Locate the cell with the specified text and output its [x, y] center coordinate. 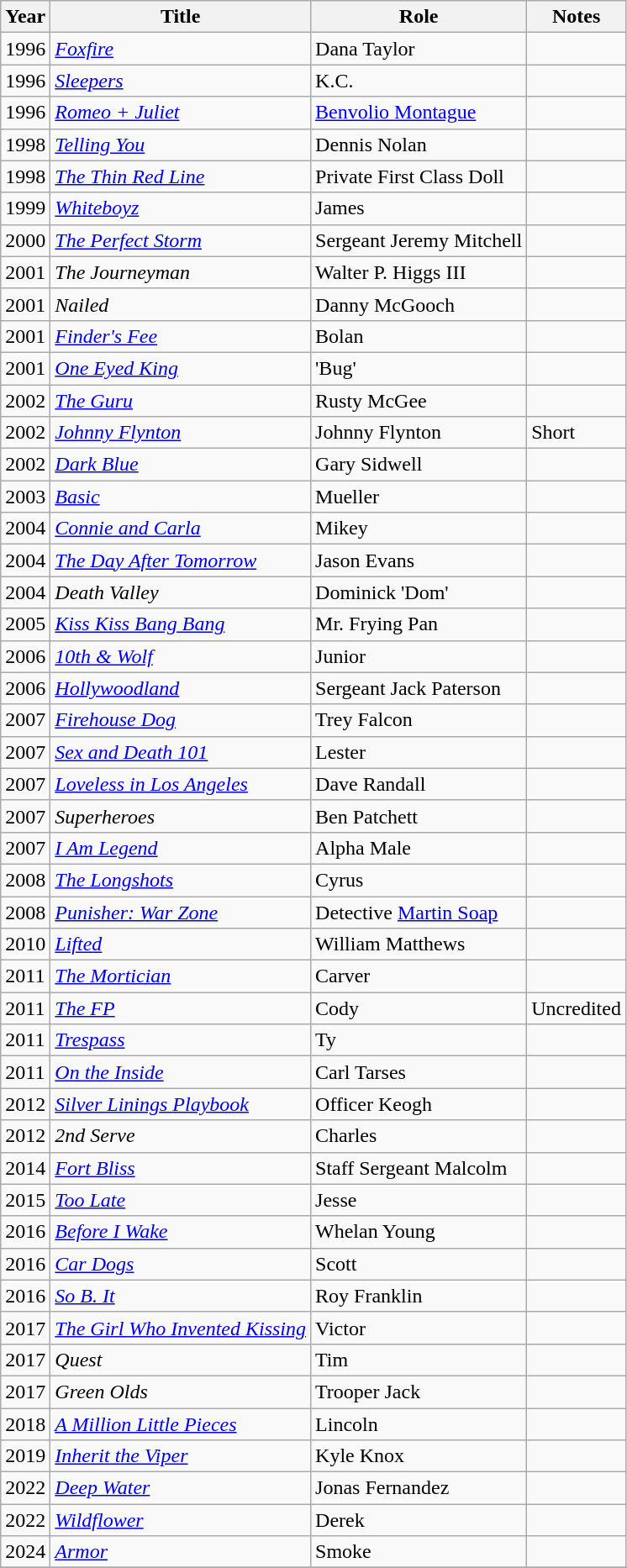
William Matthews [419, 944]
The Girl Who Invented Kissing [181, 1328]
Nailed [181, 304]
Lester [419, 752]
Basic [181, 497]
The Guru [181, 401]
Whiteboyz [181, 208]
Inherit the Viper [181, 1456]
Cody [419, 1008]
Sleepers [181, 81]
Jason Evans [419, 560]
Lifted [181, 944]
Kiss Kiss Bang Bang [181, 624]
Walter P. Higgs III [419, 272]
The Longshots [181, 880]
Jesse [419, 1200]
Smoke [419, 1552]
2005 [25, 624]
Sex and Death 101 [181, 752]
Year [25, 17]
Dark Blue [181, 465]
Telling You [181, 145]
Staff Sergeant Malcolm [419, 1168]
Silver Linings Playbook [181, 1104]
Hollywoodland [181, 688]
Romeo + Juliet [181, 113]
Rusty McGee [419, 401]
Death Valley [181, 592]
2000 [25, 240]
Mikey [419, 529]
Superheroes [181, 816]
Mueller [419, 497]
2019 [25, 1456]
Roy Franklin [419, 1296]
Ben Patchett [419, 816]
Cyrus [419, 880]
Whelan Young [419, 1232]
1999 [25, 208]
Quest [181, 1360]
Short [577, 433]
K.C. [419, 81]
Detective Martin Soap [419, 912]
Junior [419, 656]
Victor [419, 1328]
Danny McGooch [419, 304]
2003 [25, 497]
Carver [419, 976]
Notes [577, 17]
On the Inside [181, 1072]
The Day After Tomorrow [181, 560]
2nd Serve [181, 1136]
Bolan [419, 336]
2018 [25, 1424]
Too Late [181, 1200]
Sergeant Jeremy Mitchell [419, 240]
A Million Little Pieces [181, 1424]
Kyle Knox [419, 1456]
Dennis Nolan [419, 145]
Fort Bliss [181, 1168]
Lincoln [419, 1424]
Car Dogs [181, 1264]
'Bug' [419, 368]
Private First Class Doll [419, 176]
Firehouse Dog [181, 720]
Sergeant Jack Paterson [419, 688]
James [419, 208]
Foxfire [181, 49]
2014 [25, 1168]
Dana Taylor [419, 49]
2010 [25, 944]
Dave Randall [419, 784]
Role [419, 17]
Loveless in Los Angeles [181, 784]
Charles [419, 1136]
Wildflower [181, 1520]
Alpha Male [419, 848]
Scott [419, 1264]
Trooper Jack [419, 1392]
Jonas Fernandez [419, 1488]
Punisher: War Zone [181, 912]
Trey Falcon [419, 720]
So B. It [181, 1296]
Armor [181, 1552]
Trespass [181, 1040]
Finder's Fee [181, 336]
Title [181, 17]
The Thin Red Line [181, 176]
Deep Water [181, 1488]
Connie and Carla [181, 529]
The Journeyman [181, 272]
Carl Tarses [419, 1072]
10th & Wolf [181, 656]
2024 [25, 1552]
Before I Wake [181, 1232]
The Mortician [181, 976]
Dominick 'Dom' [419, 592]
The Perfect Storm [181, 240]
The FP [181, 1008]
Uncredited [577, 1008]
Benvolio Montague [419, 113]
One Eyed King [181, 368]
Ty [419, 1040]
I Am Legend [181, 848]
Mr. Frying Pan [419, 624]
Gary Sidwell [419, 465]
Green Olds [181, 1392]
2015 [25, 1200]
Derek [419, 1520]
Officer Keogh [419, 1104]
Tim [419, 1360]
